Detect which cell encompasses the target text, then output its [x, y] center coordinate. 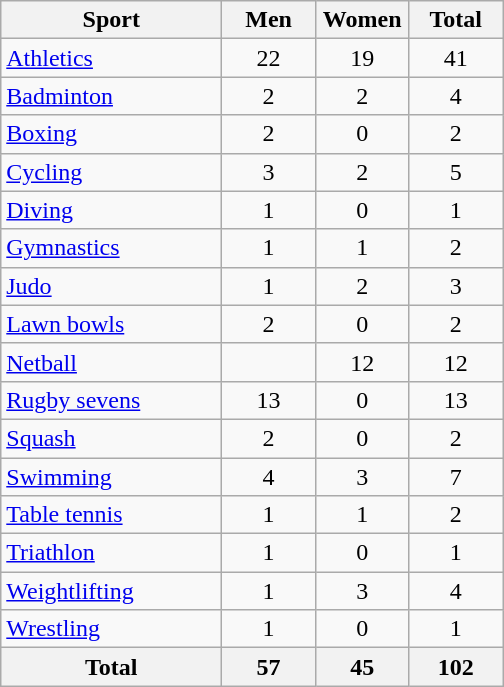
7 [456, 477]
Rugby sevens [112, 400]
19 [362, 58]
Netball [112, 362]
Wrestling [112, 629]
41 [456, 58]
Men [269, 20]
Boxing [112, 134]
Cycling [112, 172]
Table tennis [112, 515]
45 [362, 667]
Diving [112, 210]
Women [362, 20]
5 [456, 172]
Badminton [112, 96]
Sport [112, 20]
22 [269, 58]
102 [456, 667]
Lawn bowls [112, 324]
Swimming [112, 477]
Gymnastics [112, 248]
Athletics [112, 58]
Weightlifting [112, 591]
57 [269, 667]
Triathlon [112, 553]
Squash [112, 438]
Judo [112, 286]
